Capture the cell that displays the provided text and extract its [X, Y] central coordinate. 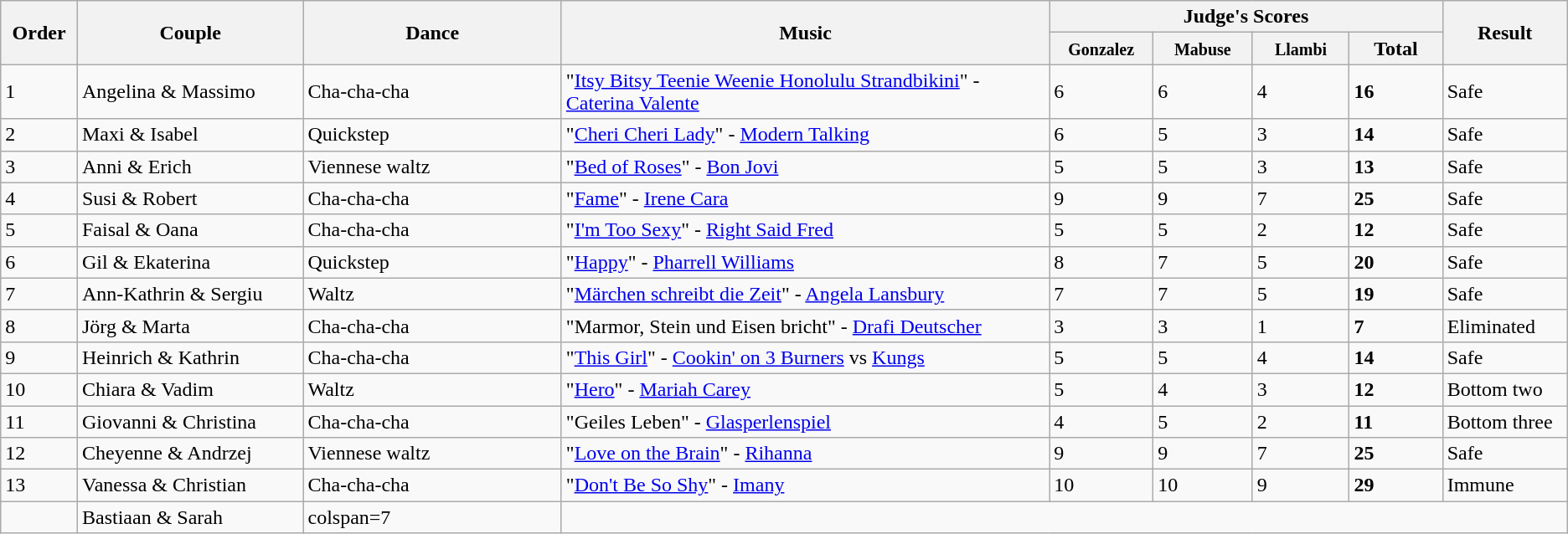
Judge's Scores [1246, 17]
Bottom two [1504, 389]
"Itsy Bitsy Teenie Weenie Honolulu Strandbikini" - Caterina Valente [805, 92]
Order [39, 33]
"Love on the Brain" - Rihanna [805, 454]
Immune [1504, 485]
Ann-Kathrin & Sergiu [189, 294]
Llambi [1301, 49]
"Geiles Leben" - Glasperlenspiel [805, 421]
Chiara & Vadim [189, 389]
Eliminated [1504, 326]
"This Girl" - Cookin' on 3 Burners vs Kungs [805, 357]
29 [1395, 485]
19 [1395, 294]
"Don't Be So Shy" - Imany [805, 485]
Giovanni & Christina [189, 421]
"Bed of Roses" - Bon Jovi [805, 167]
Bastiaan & Sarah [189, 517]
Cheyenne & Andrzej [189, 454]
"Fame" - Irene Cara [805, 198]
Dance [432, 33]
Music [805, 33]
"Cheri Cheri Lady" - Modern Talking [805, 135]
colspan=7 [432, 517]
Susi & Robert [189, 198]
Jörg & Marta [189, 326]
Vanessa & Christian [189, 485]
"Marmor, Stein und Eisen bricht" - Drafi Deutscher [805, 326]
"Happy" - Pharrell Williams [805, 262]
Mabuse [1203, 49]
Faisal & Oana [189, 230]
"Märchen schreibt die Zeit" - Angela Lansbury [805, 294]
Angelina & Massimo [189, 92]
"Hero" - Mariah Carey [805, 389]
Heinrich & Kathrin [189, 357]
Result [1504, 33]
16 [1395, 92]
Anni & Erich [189, 167]
Bottom three [1504, 421]
Gonzalez [1101, 49]
Couple [189, 33]
"I'm Too Sexy" - Right Said Fred [805, 230]
Total [1395, 49]
Gil & Ekaterina [189, 262]
Maxi & Isabel [189, 135]
20 [1395, 262]
